For the text-containing cell, return its midpoint in (x, y) coordinate format. 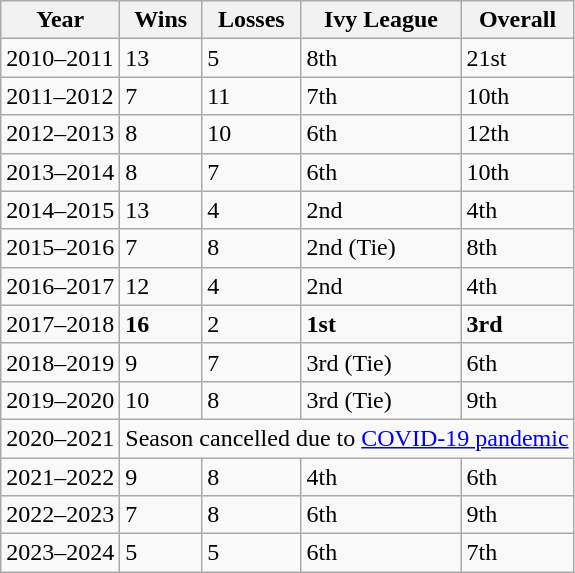
Wins (161, 20)
Year (60, 20)
2017–2018 (60, 324)
1st (381, 324)
2023–2024 (60, 553)
2010–2011 (60, 58)
2021–2022 (60, 477)
11 (252, 96)
Overall (518, 20)
2018–2019 (60, 362)
2011–2012 (60, 96)
2012–2013 (60, 134)
2nd (Tie) (381, 248)
Losses (252, 20)
12 (161, 286)
21st (518, 58)
12th (518, 134)
16 (161, 324)
2015–2016 (60, 248)
2 (252, 324)
2020–2021 (60, 438)
3rd (518, 324)
2016–2017 (60, 286)
Ivy League (381, 20)
2014–2015 (60, 210)
2019–2020 (60, 400)
Season cancelled due to COVID-19 pandemic (347, 438)
2013–2014 (60, 172)
2022–2023 (60, 515)
